Capture the cell that displays the provided text and extract its [X, Y] central coordinate. 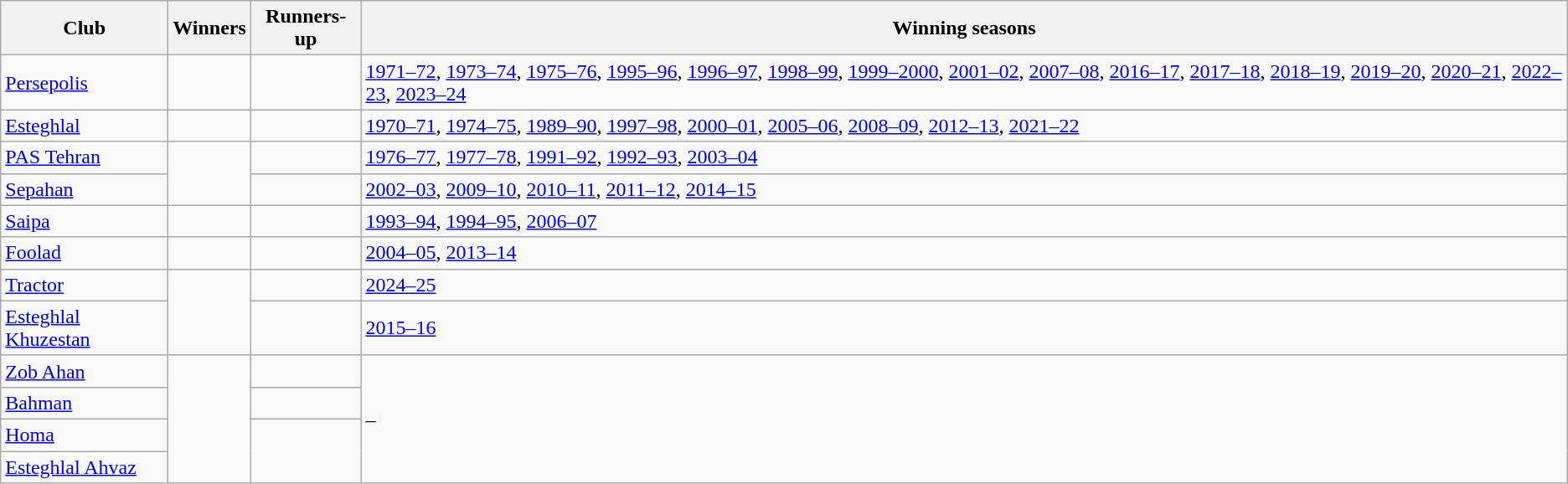
2004–05, 2013–14 [964, 253]
– [964, 419]
Persepolis [85, 82]
1993–94, 1994–95, 2006–07 [964, 221]
Esteghlal Khuzestan [85, 328]
1970–71, 1974–75, 1989–90, 1997–98, 2000–01, 2005–06, 2008–09, 2012–13, 2021–22 [964, 126]
Foolad [85, 253]
1971–72, 1973–74, 1975–76, 1995–96, 1996–97, 1998–99, 1999–2000, 2001–02, 2007–08, 2016–17, 2017–18, 2018–19, 2019–20, 2020–21, 2022–23, 2023–24 [964, 82]
Saipa [85, 221]
2024–25 [964, 285]
2015–16 [964, 328]
Homa [85, 435]
Esteghlal [85, 126]
Tractor [85, 285]
Zob Ahan [85, 371]
Runners-up [306, 28]
Bahman [85, 403]
1976–77, 1977–78, 1991–92, 1992–93, 2003–04 [964, 157]
2002–03, 2009–10, 2010–11, 2011–12, 2014–15 [964, 189]
Esteghlal Ahvaz [85, 466]
Winners [209, 28]
Sepahan [85, 189]
Club [85, 28]
PAS Tehran [85, 157]
Winning seasons [964, 28]
